Capture the cell that displays the provided text and extract its [X, Y] central coordinate. 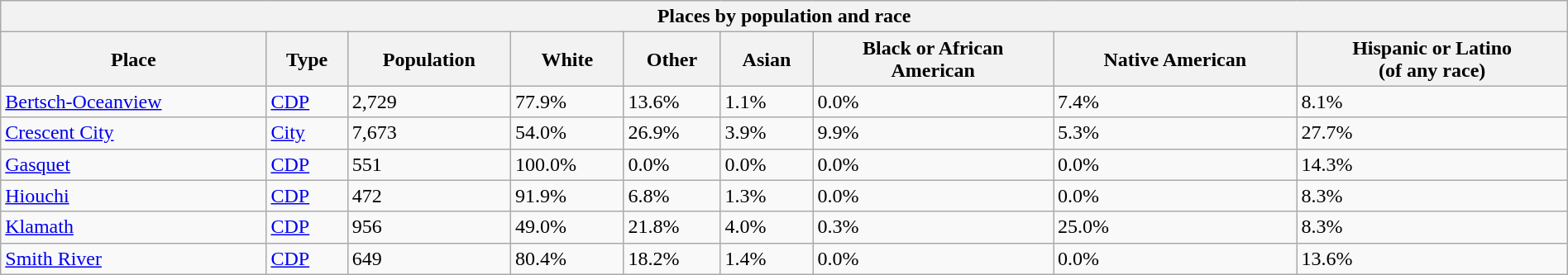
9.9% [933, 133]
14.3% [1432, 164]
649 [428, 258]
City [307, 133]
7.4% [1176, 102]
Hispanic or Latino(of any race) [1432, 59]
Place [134, 59]
1.4% [767, 258]
21.8% [672, 227]
1.3% [767, 196]
White [567, 59]
8.1% [1432, 102]
7,673 [428, 133]
3.9% [767, 133]
5.3% [1176, 133]
551 [428, 164]
Klamath [134, 227]
Places by population and race [784, 17]
Asian [767, 59]
Native American [1176, 59]
Crescent City [134, 133]
49.0% [567, 227]
Other [672, 59]
100.0% [567, 164]
4.0% [767, 227]
6.8% [672, 196]
77.9% [567, 102]
54.0% [567, 133]
0.3% [933, 227]
80.4% [567, 258]
1.1% [767, 102]
Bertsch-Oceanview [134, 102]
18.2% [672, 258]
91.9% [567, 196]
Black or AfricanAmerican [933, 59]
472 [428, 196]
Population [428, 59]
25.0% [1176, 227]
Type [307, 59]
2,729 [428, 102]
26.9% [672, 133]
Hiouchi [134, 196]
Smith River [134, 258]
27.7% [1432, 133]
Gasquet [134, 164]
956 [428, 227]
